For the text-containing cell, return its midpoint in [x, y] coordinate format. 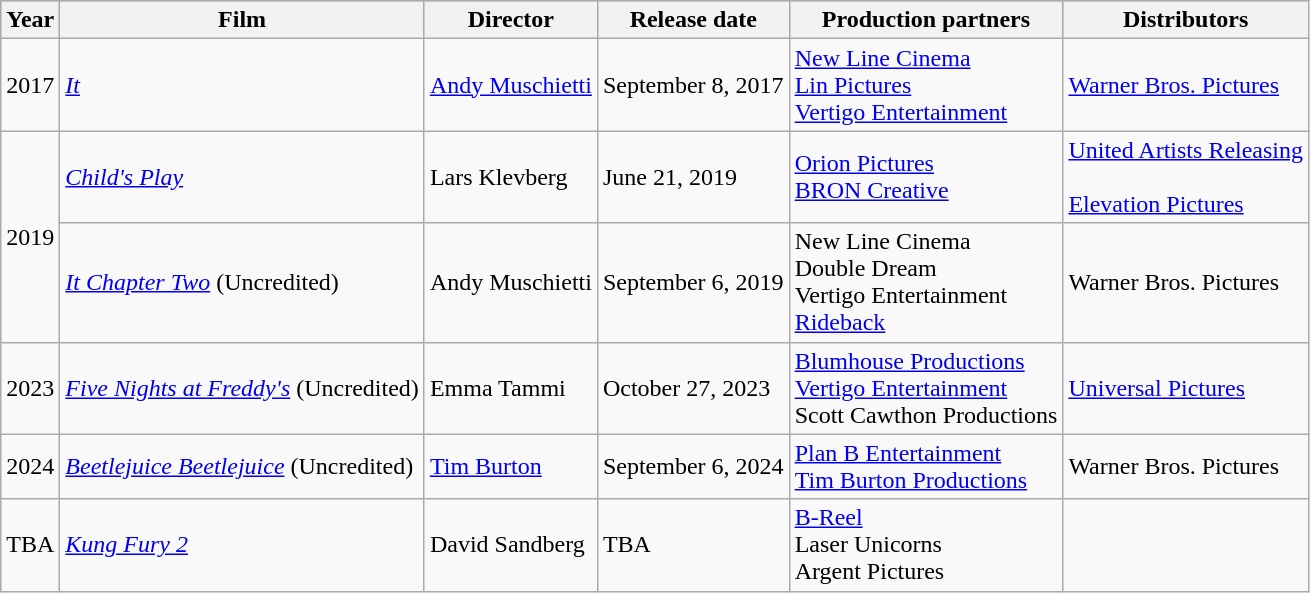
Five Nights at Freddy's (Uncredited) [242, 388]
Blumhouse ProductionsVertigo EntertainmentScott Cawthon Productions [926, 388]
B-ReelLaser UnicornsArgent Pictures [926, 545]
Year [30, 20]
2023 [30, 388]
It [242, 85]
New Line CinemaLin PicturesVertigo Entertainment [926, 85]
Universal Pictures [1186, 388]
Film [242, 20]
Beetlejuice Beetlejuice (Uncredited) [242, 466]
Distributors [1186, 20]
Release date [693, 20]
September 8, 2017 [693, 85]
Tim Burton [510, 466]
2024 [30, 466]
Director [510, 20]
David Sandberg [510, 545]
Plan B EntertainmentTim Burton Productions [926, 466]
Child's Play [242, 177]
September 6, 2024 [693, 466]
Orion PicturesBRON Creative [926, 177]
It Chapter Two (Uncredited) [242, 282]
2019 [30, 236]
Kung Fury 2 [242, 545]
New Line CinemaDouble DreamVertigo EntertainmentRideback [926, 282]
2017 [30, 85]
Emma Tammi [510, 388]
United Artists ReleasingElevation Pictures [1186, 177]
September 6, 2019 [693, 282]
Lars Klevberg [510, 177]
October 27, 2023 [693, 388]
June 21, 2019 [693, 177]
Production partners [926, 20]
